Output the [X, Y] coordinate of the center of the cell containing the given text.  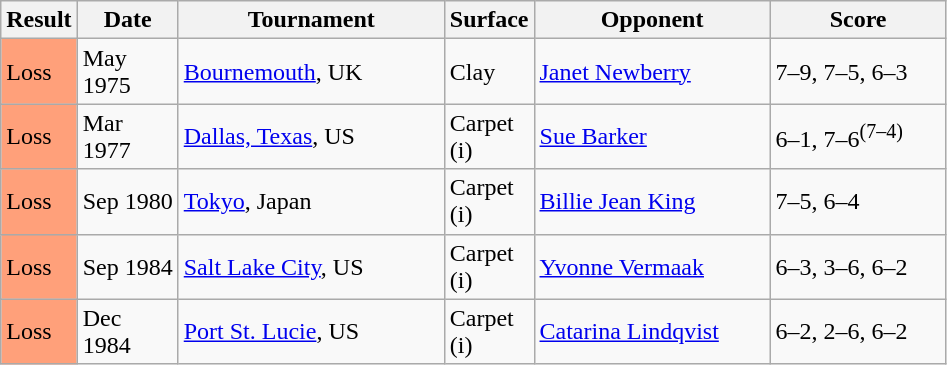
Port St. Lucie, US [311, 332]
Billie Jean King [652, 202]
Salt Lake City, US [311, 266]
Janet Newberry [652, 72]
6–1, 7–6(7–4) [858, 136]
Opponent [652, 20]
Tournament [311, 20]
6–3, 3–6, 6–2 [858, 266]
7–5, 6–4 [858, 202]
Bournemouth, UK [311, 72]
Dec 1984 [128, 332]
Yvonne Vermaak [652, 266]
Sep 1980 [128, 202]
7–9, 7–5, 6–3 [858, 72]
Date [128, 20]
Dallas, Texas, US [311, 136]
Score [858, 20]
Surface [489, 20]
Result [39, 20]
Sue Barker [652, 136]
Sep 1984 [128, 266]
Catarina Lindqvist [652, 332]
May 1975 [128, 72]
Clay [489, 72]
Mar 1977 [128, 136]
Tokyo, Japan [311, 202]
6–2, 2–6, 6–2 [858, 332]
